Scan for the cell matching the given text and deliver its [X, Y] coordinate at center. 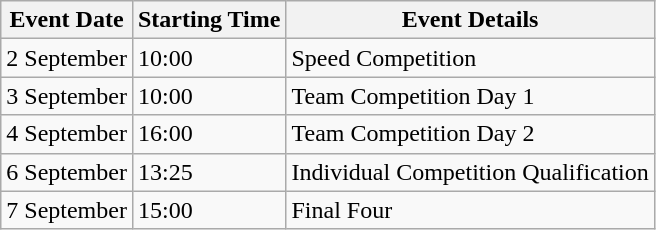
Individual Competition Qualification [470, 172]
6 September [67, 172]
Starting Time [209, 20]
3 September [67, 96]
Speed Competition [470, 58]
Team Competition Day 1 [470, 96]
16:00 [209, 134]
Final Four [470, 210]
2 September [67, 58]
Event Date [67, 20]
Event Details [470, 20]
Team Competition Day 2 [470, 134]
15:00 [209, 210]
4 September [67, 134]
7 September [67, 210]
13:25 [209, 172]
